Detect which cell encompasses the target text, then output its [x, y] center coordinate. 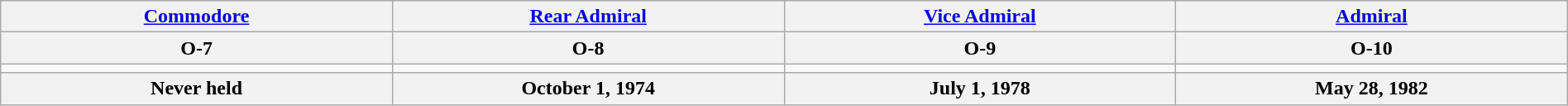
October 1, 1974 [588, 89]
O-10 [1372, 48]
May 28, 1982 [1372, 89]
Rear Admiral [588, 17]
O-9 [980, 48]
Commodore [197, 17]
O-7 [197, 48]
Vice Admiral [980, 17]
O-8 [588, 48]
July 1, 1978 [980, 89]
Admiral [1372, 17]
Never held [197, 89]
